Identify which cell holds the provided text, then report its [x, y] central coordinate. 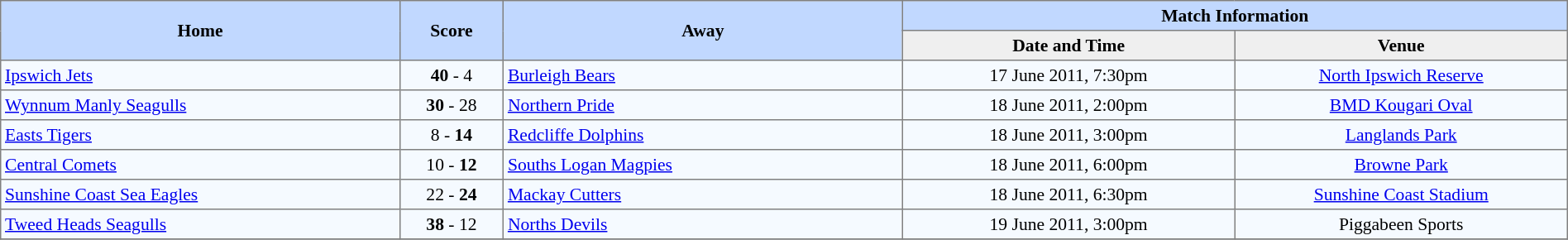
North Ipswich Reserve [1401, 75]
Home [200, 31]
Souths Logan Magpies [703, 165]
19 June 2011, 3:00pm [1068, 224]
22 - 24 [452, 194]
Central Comets [200, 165]
Burleigh Bears [703, 75]
Away [703, 31]
Langlands Park [1401, 135]
BMD Kougari Oval [1401, 105]
Match Information [1235, 16]
Mackay Cutters [703, 194]
18 June 2011, 2:00pm [1068, 105]
18 June 2011, 6:30pm [1068, 194]
Venue [1401, 46]
30 - 28 [452, 105]
Easts Tigers [200, 135]
Date and Time [1068, 46]
40 - 4 [452, 75]
38 - 12 [452, 224]
Wynnum Manly Seagulls [200, 105]
8 - 14 [452, 135]
17 June 2011, 7:30pm [1068, 75]
Redcliffe Dolphins [703, 135]
Browne Park [1401, 165]
Sunshine Coast Stadium [1401, 194]
Northern Pride [703, 105]
Score [452, 31]
Ipswich Jets [200, 75]
Sunshine Coast Sea Eagles [200, 194]
10 - 12 [452, 165]
18 June 2011, 6:00pm [1068, 165]
Piggabeen Sports [1401, 224]
18 June 2011, 3:00pm [1068, 135]
Tweed Heads Seagulls [200, 224]
Norths Devils [703, 224]
